Search for the cell housing the specified text and yield its (X, Y) center coordinate. 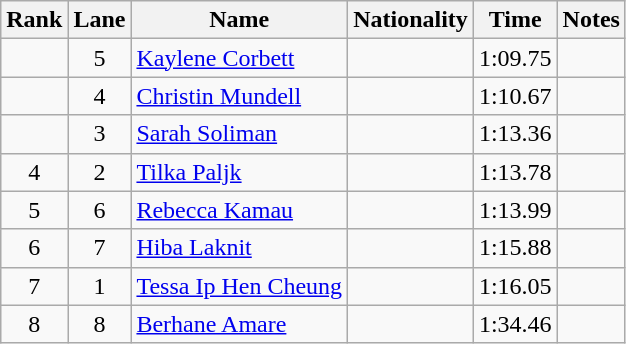
Lane (100, 20)
Time (515, 20)
1 (100, 286)
3 (100, 134)
Sarah Soliman (240, 134)
Nationality (411, 20)
Notes (591, 20)
1:13.99 (515, 210)
Rank (34, 20)
Tessa Ip Hen Cheung (240, 286)
Tilka Paljk (240, 172)
1:15.88 (515, 248)
1:10.67 (515, 96)
1:13.78 (515, 172)
1:16.05 (515, 286)
Hiba Laknit (240, 248)
Christin Mundell (240, 96)
2 (100, 172)
1:13.36 (515, 134)
Rebecca Kamau (240, 210)
1:09.75 (515, 58)
Name (240, 20)
Kaylene Corbett (240, 58)
1:34.46 (515, 324)
Berhane Amare (240, 324)
